Scan for the cell matching the given text and deliver its (X, Y) coordinate at center. 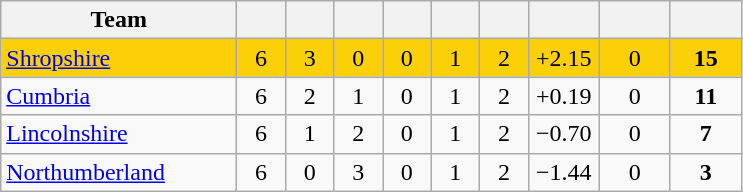
Cumbria (119, 96)
−1.44 (564, 172)
11 (706, 96)
15 (706, 58)
7 (706, 134)
+2.15 (564, 58)
+0.19 (564, 96)
Lincolnshire (119, 134)
Shropshire (119, 58)
Northumberland (119, 172)
−0.70 (564, 134)
Team (119, 20)
